Detect which cell encompasses the target text, then output its (X, Y) center coordinate. 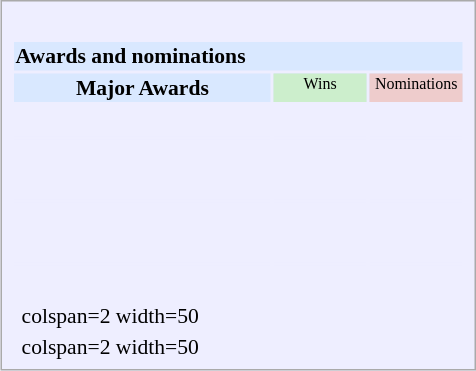
Wins (320, 87)
Awards and nominations Major Awards Wins Nominations (239, 155)
Nominations (416, 87)
Awards and nominations (238, 56)
Major Awards (142, 87)
